Return (x, y) of the center of cell containing provided text 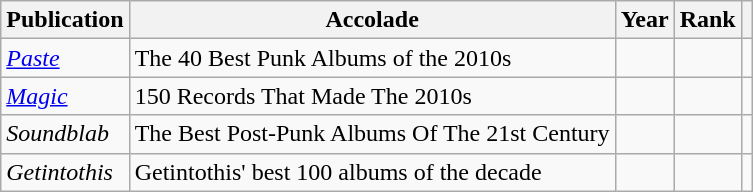
Accolade (372, 20)
The 40 Best Punk Albums of the 2010s (372, 58)
The Best Post-Punk Albums Of The 21st Century (372, 134)
150 Records That Made The 2010s (372, 96)
Paste (65, 58)
Year (644, 20)
Rank (708, 20)
Getintothis (65, 172)
Getintothis' best 100 albums of the decade (372, 172)
Publication (65, 20)
Soundblab (65, 134)
Magic (65, 96)
